Extract the (X, Y) coordinate from the center of the cell holding the provided text.  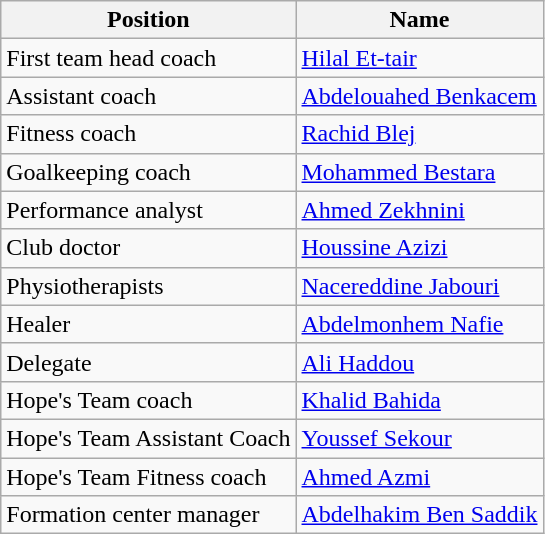
Assistant coach (148, 96)
Houssine Azizi (420, 248)
Mohammed Bestara (420, 172)
Hope's Team coach (148, 400)
Name (420, 20)
Hilal Et-tair (420, 58)
Goalkeeping coach (148, 172)
Abdelmonhem Nafie (420, 324)
Hope's Team Fitness coach (148, 477)
Nacereddine Jabouri (420, 286)
Delegate (148, 362)
Youssef Sekour (420, 438)
Abdelhakim Ben Saddik (420, 515)
Ahmed Zekhnini (420, 210)
Ahmed Azmi (420, 477)
Ali Haddou (420, 362)
Performance analyst (148, 210)
Physiotherapists (148, 286)
Fitness coach (148, 134)
Abdelouahed Benkacem (420, 96)
Formation center manager (148, 515)
First team head coach (148, 58)
Healer (148, 324)
Rachid Blej (420, 134)
Club doctor (148, 248)
Position (148, 20)
Khalid Bahida (420, 400)
Hope's Team Assistant Coach (148, 438)
